Provide the [x, y] coordinate of the cell's center where the given text is located.  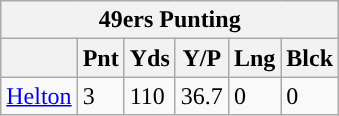
Y/P [202, 58]
36.7 [202, 96]
Blck [310, 58]
110 [150, 96]
Lng [254, 58]
Yds [150, 58]
3 [100, 96]
Helton [39, 96]
49ers Punting [170, 20]
Pnt [100, 58]
